Identify which cell holds the provided text, then report its (X, Y) central coordinate. 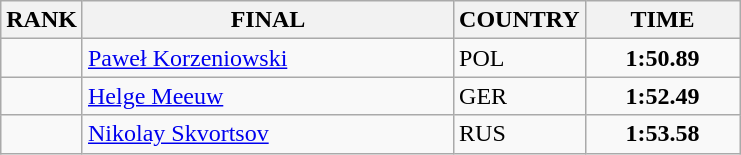
GER (520, 96)
Helge Meeuw (268, 96)
RUS (520, 134)
RANK (42, 20)
FINAL (268, 20)
Nikolay Skvortsov (268, 134)
COUNTRY (520, 20)
Paweł Korzeniowski (268, 58)
1:50.89 (662, 58)
1:52.49 (662, 96)
POL (520, 58)
TIME (662, 20)
1:53.58 (662, 134)
